Identify which cell holds the provided text, then report its (x, y) central coordinate. 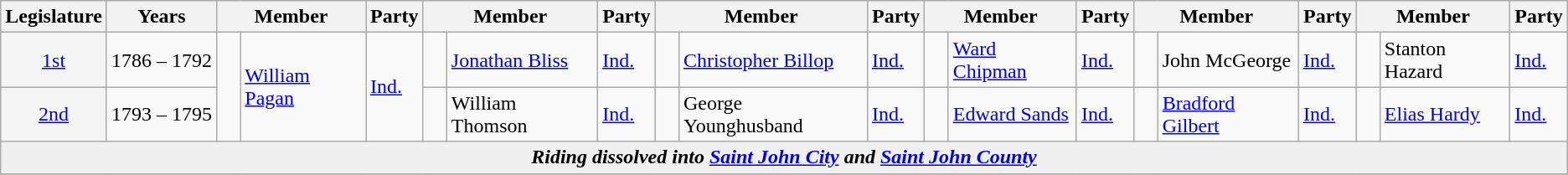
Riding dissolved into Saint John City and Saint John County (784, 157)
2nd (54, 114)
1786 – 1792 (161, 60)
George Younghusband (772, 114)
John McGeorge (1228, 60)
Legislature (54, 17)
Bradford Gilbert (1228, 114)
Jonathan Bliss (522, 60)
1793 – 1795 (161, 114)
Edward Sands (1012, 114)
Ward Chipman (1012, 60)
William Pagan (303, 87)
Elias Hardy (1444, 114)
Years (161, 17)
Stanton Hazard (1444, 60)
William Thomson (522, 114)
1st (54, 60)
Christopher Billop (772, 60)
